Provide the (x, y) coordinate of the cell's center where the given text is located.  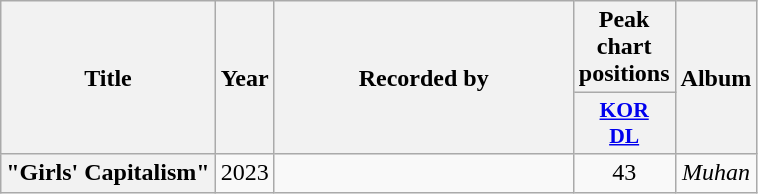
Year (244, 78)
KORDL (624, 124)
Title (108, 78)
2023 (244, 173)
43 (624, 173)
Muhan (716, 173)
Album (716, 78)
Peak chart positions (624, 47)
Recorded by (424, 78)
"Girls' Capitalism" (108, 173)
